Find where the given text appears and provide that cell's center as [x, y] coordinate. 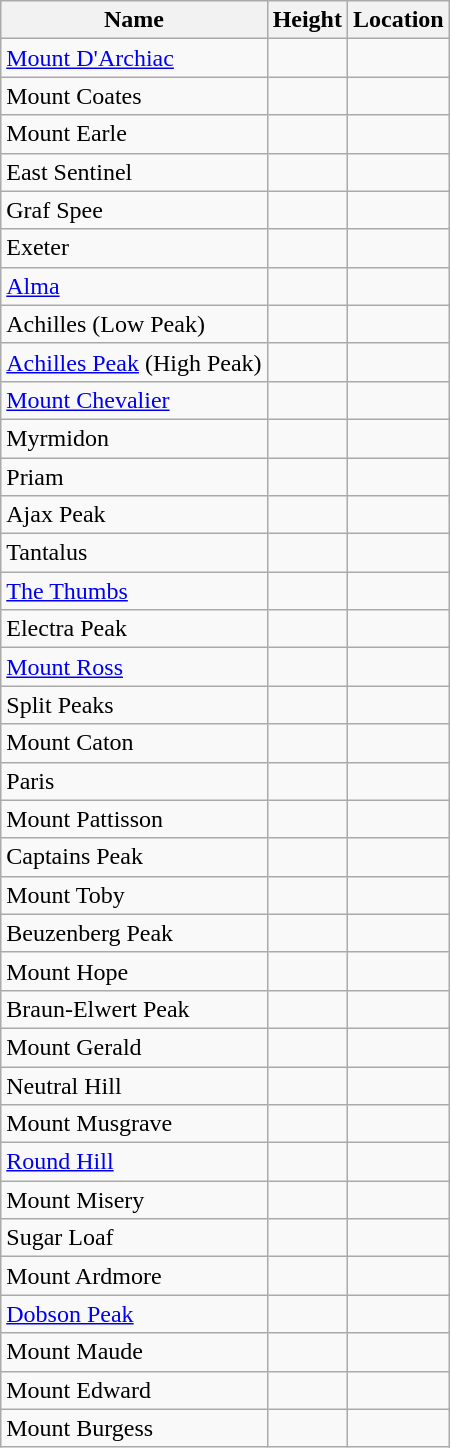
Graf Spee [134, 210]
Myrmidon [134, 438]
Mount Burgess [134, 1428]
East Sentinel [134, 172]
Mount Gerald [134, 1047]
Achilles (Low Peak) [134, 324]
Mount Musgrave [134, 1124]
Mount Caton [134, 743]
Ajax Peak [134, 515]
Mount Earle [134, 134]
Alma [134, 286]
Priam [134, 477]
Mount Misery [134, 1200]
Exeter [134, 248]
Sugar Loaf [134, 1238]
Captains Peak [134, 857]
Mount Maude [134, 1352]
Mount Toby [134, 895]
Mount Chevalier [134, 400]
Tantalus [134, 553]
Mount Hope [134, 971]
Name [134, 20]
Paris [134, 781]
Height [307, 20]
Mount Coates [134, 96]
Electra Peak [134, 629]
Location [398, 20]
Mount Pattisson [134, 819]
Achilles Peak (High Peak) [134, 362]
Round Hill [134, 1162]
Braun-Elwert Peak [134, 1009]
Mount Edward [134, 1390]
Neutral Hill [134, 1085]
Mount Ardmore [134, 1276]
Split Peaks [134, 705]
The Thumbs [134, 591]
Beuzenberg Peak [134, 933]
Mount Ross [134, 667]
Mount D'Archiac [134, 58]
Dobson Peak [134, 1314]
